Output the [x, y] coordinate of the center of the cell containing the given text.  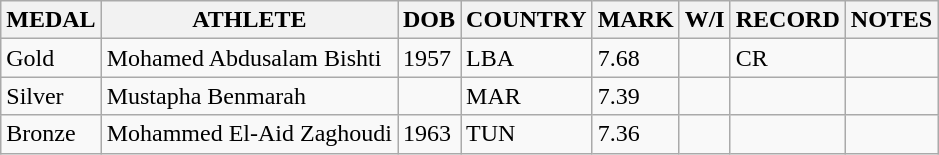
Bronze [51, 134]
MARK [636, 20]
TUN [527, 134]
RECORD [788, 20]
7.68 [636, 58]
MAR [527, 96]
W/I [704, 20]
CR [788, 58]
DOB [430, 20]
1957 [430, 58]
MEDAL [51, 20]
ATHLETE [249, 20]
Mohammed El-Aid Zaghoudi [249, 134]
Mustapha Benmarah [249, 96]
7.39 [636, 96]
1963 [430, 134]
Gold [51, 58]
Silver [51, 96]
7.36 [636, 134]
Mohamed Abdusalam Bishti [249, 58]
NOTES [891, 20]
LBA [527, 58]
COUNTRY [527, 20]
